Determine the (x, y) coordinate at the center of the cell enclosing the given text.  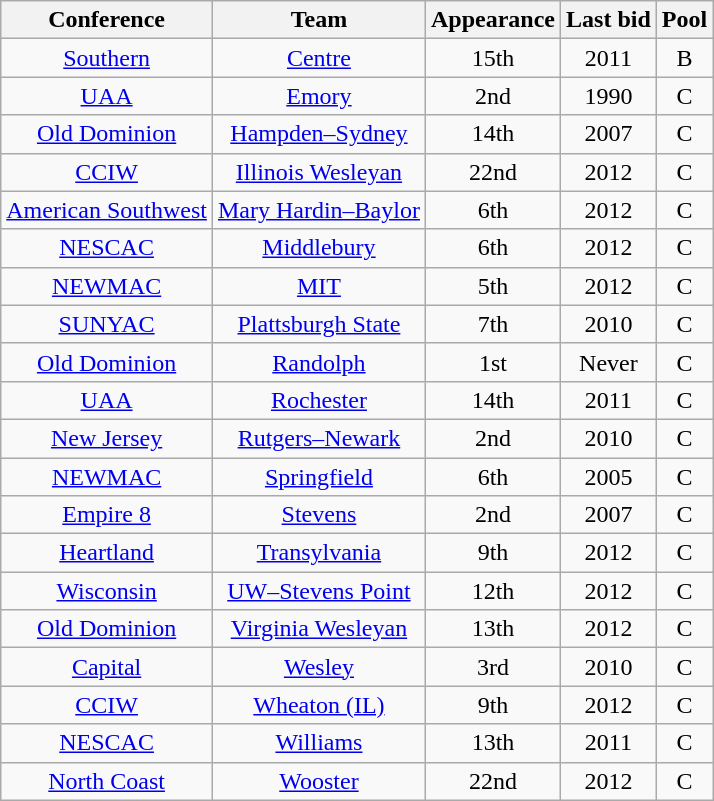
12th (492, 591)
Hampden–Sydney (318, 134)
Southern (107, 58)
Springfield (318, 477)
Emory (318, 96)
Heartland (107, 553)
Illinois Wesleyan (318, 172)
Wisconsin (107, 591)
Transylvania (318, 553)
1st (492, 362)
Centre (318, 58)
Rochester (318, 400)
Plattsburgh State (318, 324)
SUNYAC (107, 324)
Randolph (318, 362)
Stevens (318, 515)
Wheaton (IL) (318, 705)
Rutgers–Newark (318, 438)
Empire 8 (107, 515)
Last bid (609, 20)
2005 (609, 477)
Wooster (318, 781)
5th (492, 286)
North Coast (107, 781)
Williams (318, 743)
3rd (492, 667)
Conference (107, 20)
Wesley (318, 667)
Virginia Wesleyan (318, 629)
B (684, 58)
UW–Stevens Point (318, 591)
Never (609, 362)
Capital (107, 667)
Team (318, 20)
Middlebury (318, 248)
15th (492, 58)
Mary Hardin–Baylor (318, 210)
MIT (318, 286)
Appearance (492, 20)
7th (492, 324)
Pool (684, 20)
New Jersey (107, 438)
1990 (609, 96)
American Southwest (107, 210)
